Identify which cell holds the provided text, then report its (x, y) central coordinate. 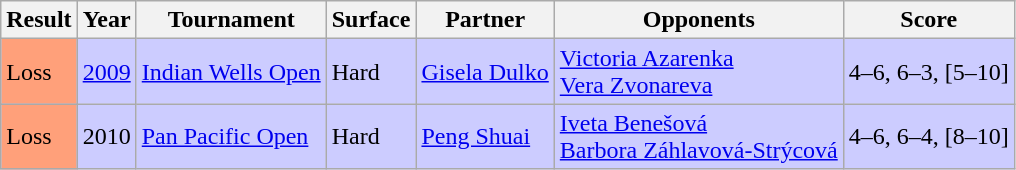
Tournament (231, 20)
Surface (371, 20)
4–6, 6–4, [8–10] (928, 136)
4–6, 6–3, [5–10] (928, 72)
2009 (106, 72)
Pan Pacific Open (231, 136)
Result (39, 20)
Indian Wells Open (231, 72)
Peng Shuai (485, 136)
Year (106, 20)
Partner (485, 20)
Iveta Benešová Barbora Záhlavová-Strýcová (698, 136)
Score (928, 20)
2010 (106, 136)
Gisela Dulko (485, 72)
Opponents (698, 20)
Victoria Azarenka Vera Zvonareva (698, 72)
